Return [x, y] of the center of cell containing provided text 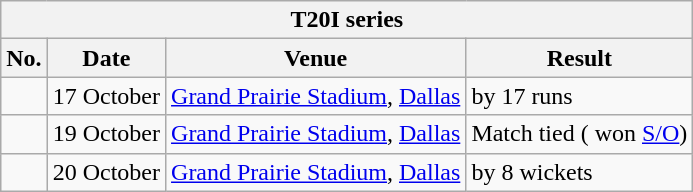
by 17 runs [580, 96]
17 October [106, 96]
Result [580, 58]
No. [24, 58]
T20I series [347, 20]
20 October [106, 172]
Venue [316, 58]
Date [106, 58]
by 8 wickets [580, 172]
19 October [106, 134]
Match tied ( won S/O) [580, 134]
